Scan for the cell matching the given text and deliver its (x, y) coordinate at center. 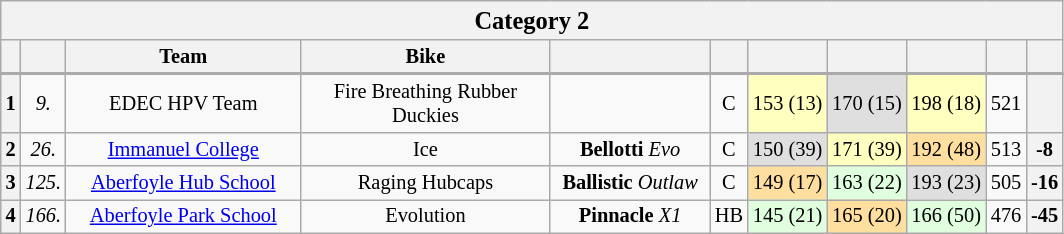
153 (13) (788, 103)
170 (15) (866, 103)
Category 2 (532, 20)
1 (11, 103)
-8 (1044, 149)
3 (11, 183)
149 (17) (788, 183)
125. (44, 183)
Ballistic Outlaw (630, 183)
Immanuel College (184, 149)
9. (44, 103)
Fire Breathing Rubber Duckies (426, 103)
163 (22) (866, 183)
165 (20) (866, 216)
166 (50) (946, 216)
4 (11, 216)
521 (1006, 103)
HB (729, 216)
513 (1006, 149)
166. (44, 216)
Aberfoyle Hub School (184, 183)
476 (1006, 216)
145 (21) (788, 216)
193 (23) (946, 183)
Aberfoyle Park School (184, 216)
Bellotti Evo (630, 149)
-45 (1044, 216)
26. (44, 149)
EDEC HPV Team (184, 103)
171 (39) (866, 149)
Team (184, 57)
Pinnacle X1 (630, 216)
Raging Hubcaps (426, 183)
505 (1006, 183)
2 (11, 149)
150 (39) (788, 149)
Evolution (426, 216)
Ice (426, 149)
192 (48) (946, 149)
-16 (1044, 183)
198 (18) (946, 103)
Bike (426, 57)
